For the text-containing cell, return its midpoint in (X, Y) coordinate format. 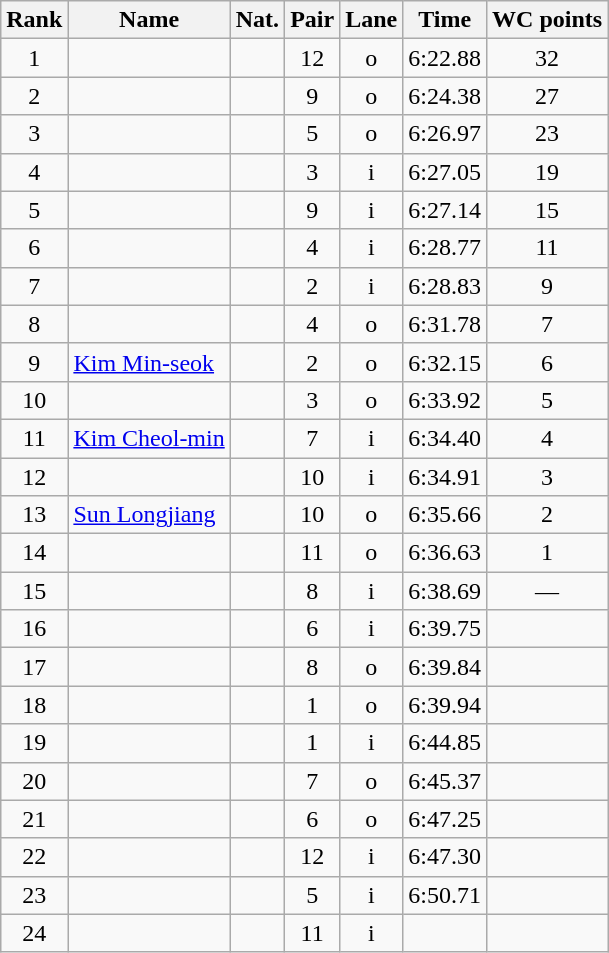
6:39.94 (445, 705)
6:39.84 (445, 667)
Name (149, 20)
6:38.69 (445, 591)
18 (34, 705)
16 (34, 629)
14 (34, 553)
6:35.66 (445, 515)
20 (34, 781)
6:47.30 (445, 857)
6:34.40 (445, 438)
6:26.97 (445, 134)
6:47.25 (445, 819)
6:27.14 (445, 210)
6:28.83 (445, 286)
Time (445, 20)
6:39.75 (445, 629)
6:44.85 (445, 743)
6:28.77 (445, 248)
Pair (312, 20)
6:24.38 (445, 96)
27 (548, 96)
Rank (34, 20)
24 (34, 933)
Lane (372, 20)
6:34.91 (445, 477)
Nat. (257, 20)
6:31.78 (445, 324)
6:33.92 (445, 400)
32 (548, 58)
6:50.71 (445, 895)
— (548, 591)
Kim Min-seok (149, 362)
13 (34, 515)
Sun Longjiang (149, 515)
Kim Cheol-min (149, 438)
22 (34, 857)
6:45.37 (445, 781)
21 (34, 819)
6:36.63 (445, 553)
6:32.15 (445, 362)
17 (34, 667)
WC points (548, 20)
6:27.05 (445, 172)
6:22.88 (445, 58)
